From the cell containing the given text, extract its center point as (X, Y) coordinate. 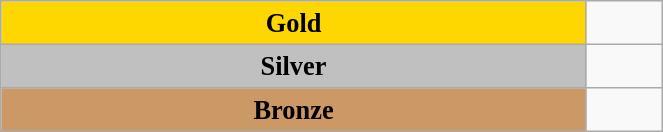
Gold (294, 22)
Silver (294, 66)
Bronze (294, 109)
